Determine the [x, y] coordinate at the center of the cell enclosing the given text.  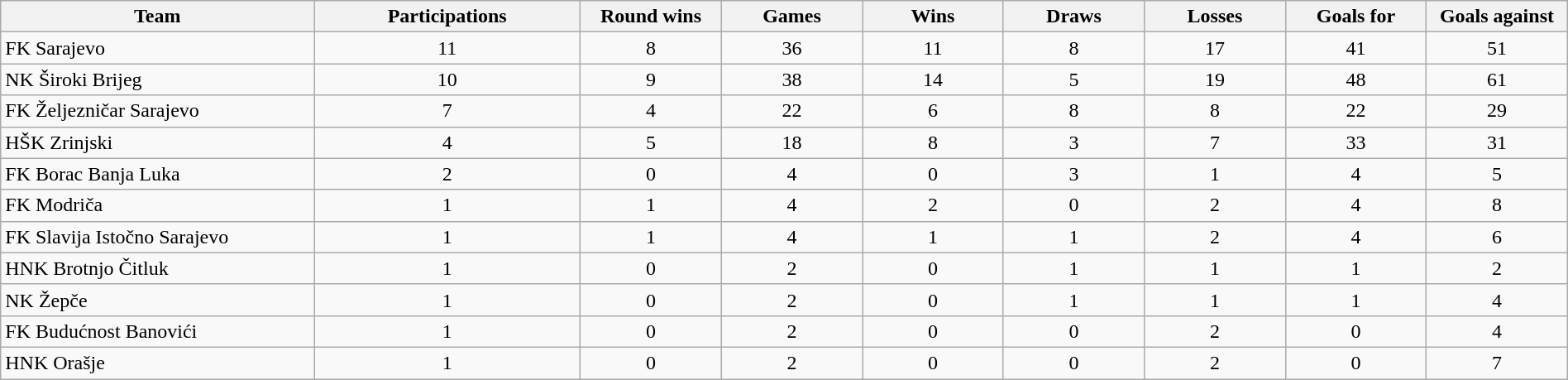
17 [1215, 48]
FK Borac Banja Luka [157, 174]
Goals against [1497, 17]
Round wins [651, 17]
HNK Brotnjo Čitluk [157, 268]
Games [791, 17]
19 [1215, 79]
Goals for [1355, 17]
51 [1497, 48]
10 [447, 79]
FK Budućnost Banovići [157, 331]
HŠK Zrinjski [157, 142]
Wins [933, 17]
33 [1355, 142]
9 [651, 79]
48 [1355, 79]
HNK Orašje [157, 363]
FK Sarajevo [157, 48]
41 [1355, 48]
36 [791, 48]
NK Žepče [157, 300]
FK Modriča [157, 205]
61 [1497, 79]
31 [1497, 142]
18 [791, 142]
FK Željezničar Sarajevo [157, 111]
NK Široki Brijeg [157, 79]
FK Slavija Istočno Sarajevo [157, 237]
14 [933, 79]
Losses [1215, 17]
Draws [1073, 17]
38 [791, 79]
29 [1497, 111]
Participations [447, 17]
Team [157, 17]
